Provide the (x, y) coordinate of the cell's center where the given text is located.  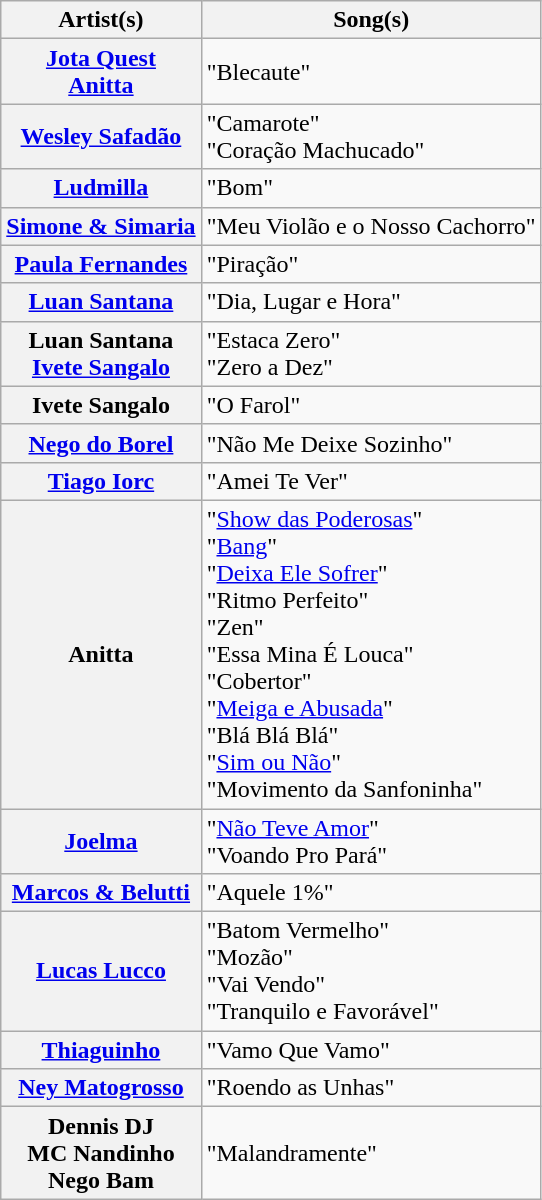
Luan Santana (101, 302)
"Piração" (371, 264)
"Malandramente" (371, 1153)
"Não Me Deixe Sozinho" (371, 443)
"Dia, Lugar e Hora" (371, 302)
Paula Fernandes (101, 264)
Ney Matogrosso (101, 1088)
"Blecaute" (371, 72)
"Camarote""Coração Machucado" (371, 136)
Thiaguinho (101, 1050)
"Roendo as Unhas" (371, 1088)
"Batom Vermelho""Mozão""Vai Vendo""Tranquilo e Favorável" (371, 972)
Jota QuestAnitta (101, 72)
"Aquele 1%" (371, 893)
Ivete Sangalo (101, 405)
"Amei Te Ver" (371, 481)
Anitta (101, 654)
Lucas Lucco (101, 972)
Luan SantanaIvete Sangalo (101, 354)
Nego do Borel (101, 443)
Simone & Simaria (101, 226)
"Bom" (371, 188)
"Vamo Que Vamo" (371, 1050)
"Meu Violão e o Nosso Cachorro" (371, 226)
Ludmilla (101, 188)
Marcos & Belutti (101, 893)
Tiago Iorc (101, 481)
"Estaca Zero""Zero a Dez" (371, 354)
Song(s) (371, 20)
Artist(s) (101, 20)
Wesley Safadão (101, 136)
Joelma (101, 840)
Dennis DJMC NandinhoNego Bam (101, 1153)
"O Farol" (371, 405)
"Não Teve Amor""Voando Pro Pará" (371, 840)
